From the cell containing the given text, extract its center point as [X, Y] coordinate. 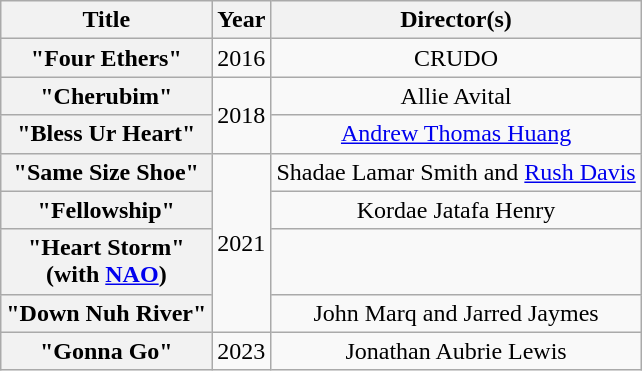
Director(s) [456, 20]
2023 [242, 351]
"Cherubim" [106, 96]
Year [242, 20]
CRUDO [456, 58]
Kordae Jatafa Henry [456, 210]
"Gonna Go" [106, 351]
2016 [242, 58]
2021 [242, 242]
John Marq and Jarred Jaymes [456, 313]
Title [106, 20]
Jonathan Aubrie Lewis [456, 351]
"Same Size Shoe" [106, 172]
"Bless Ur Heart" [106, 134]
"Fellowship" [106, 210]
Shadae Lamar Smith and Rush Davis [456, 172]
"Down Nuh River" [106, 313]
Andrew Thomas Huang [456, 134]
"Heart Storm"(with NAO) [106, 262]
2018 [242, 115]
Allie Avital [456, 96]
"Four Ethers" [106, 58]
